Provide the (X, Y) coordinate of the cell's center where the given text is located.  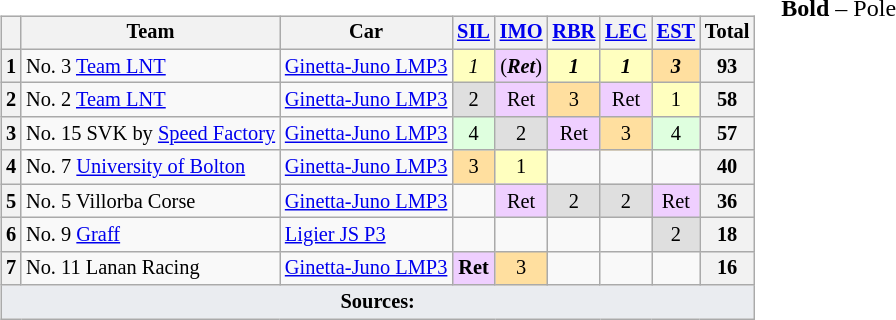
Car (366, 33)
No. 5 Villorba Corse (150, 201)
No. 11 Lanan Racing (150, 268)
SIL (474, 33)
16 (727, 268)
18 (727, 235)
No. 7 University of Bolton (150, 167)
No. 2 Team LNT (150, 100)
93 (727, 66)
Ligier JS P3 (366, 235)
RBR (574, 33)
IMO (522, 33)
Team (150, 33)
No. 15 SVK by Speed Factory (150, 134)
Sources: (378, 302)
7 (11, 268)
6 (11, 235)
No. 3 Team LNT (150, 66)
No. 9 Graff (150, 235)
36 (727, 201)
40 (727, 167)
LEC (626, 33)
EST (676, 33)
Total (727, 33)
57 (727, 134)
5 (11, 201)
(Ret) (522, 66)
58 (727, 100)
